Detect which cell encompasses the target text, then output its (X, Y) center coordinate. 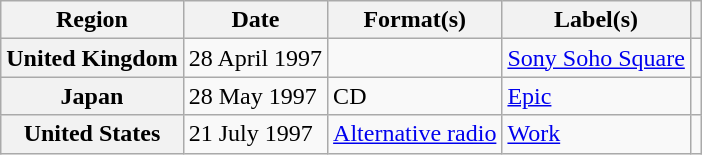
Format(s) (415, 20)
United Kingdom (92, 58)
Region (92, 20)
Sony Soho Square (596, 58)
Label(s) (596, 20)
28 May 1997 (255, 96)
CD (415, 96)
Epic (596, 96)
United States (92, 134)
28 April 1997 (255, 58)
Japan (92, 96)
Date (255, 20)
21 July 1997 (255, 134)
Work (596, 134)
Alternative radio (415, 134)
